Locate the cell with the specified text and output its [x, y] center coordinate. 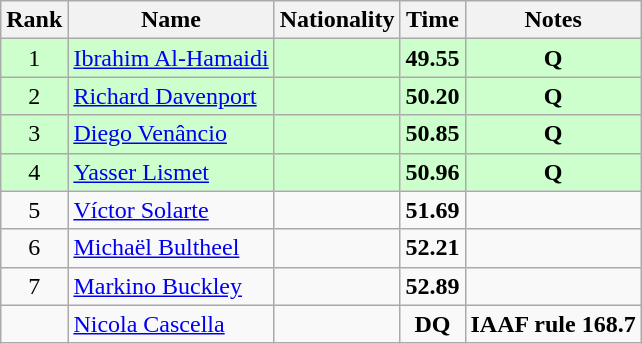
Markino Buckley [171, 286]
2 [34, 96]
Yasser Lismet [171, 172]
49.55 [432, 58]
50.20 [432, 96]
Rank [34, 20]
4 [34, 172]
IAAF rule 168.7 [553, 324]
1 [34, 58]
6 [34, 248]
50.85 [432, 134]
7 [34, 286]
50.96 [432, 172]
5 [34, 210]
Richard Davenport [171, 96]
52.89 [432, 286]
Ibrahim Al-Hamaidi [171, 58]
Michaël Bultheel [171, 248]
51.69 [432, 210]
Time [432, 20]
3 [34, 134]
DQ [432, 324]
52.21 [432, 248]
Nicola Cascella [171, 324]
Víctor Solarte [171, 210]
Notes [553, 20]
Nationality [337, 20]
Name [171, 20]
Diego Venâncio [171, 134]
